Return the [x, y] coordinate for the center point of the cell that contains the specified text.  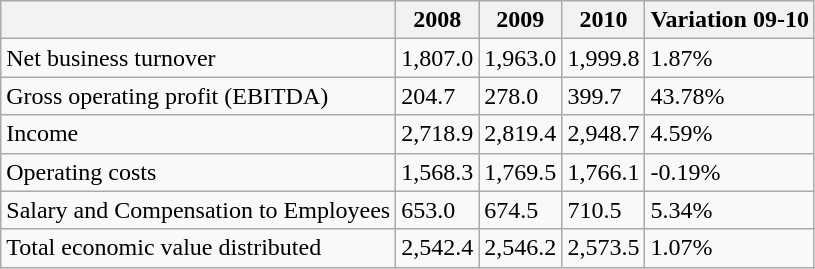
204.7 [438, 96]
2010 [604, 20]
1,568.3 [438, 172]
278.0 [520, 96]
Salary and Compensation to Employees [198, 210]
2,542.4 [438, 248]
5.34% [730, 210]
1.87% [730, 58]
674.5 [520, 210]
2,819.4 [520, 134]
1,963.0 [520, 58]
Total economic value distributed [198, 248]
2,948.7 [604, 134]
Income [198, 134]
2,718.9 [438, 134]
-0.19% [730, 172]
1,766.1 [604, 172]
4.59% [730, 134]
Variation 09-10 [730, 20]
2008 [438, 20]
399.7 [604, 96]
Net business turnover [198, 58]
1,999.8 [604, 58]
43.78% [730, 96]
2,546.2 [520, 248]
2009 [520, 20]
Operating costs [198, 172]
1.07% [730, 248]
1,769.5 [520, 172]
Gross operating profit (EBITDA) [198, 96]
653.0 [438, 210]
1,807.0 [438, 58]
710.5 [604, 210]
2,573.5 [604, 248]
